Return [x, y] of the center of cell containing provided text 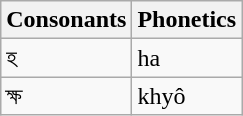
ক্ষ [66, 96]
khyô [187, 96]
ha [187, 58]
Consonants [66, 20]
Phonetics [187, 20]
হ [66, 58]
